Search for the cell housing the specified text and yield its (x, y) center coordinate. 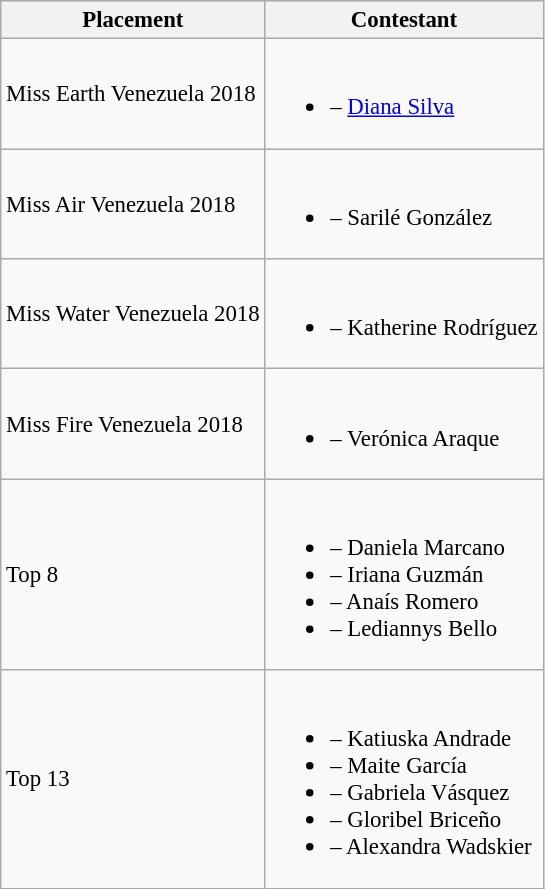
Miss Earth Venezuela 2018 (133, 94)
– Daniela Marcano – Iriana Guzmán – Anaís Romero – Lediannys Bello (404, 574)
– Sarilé González (404, 204)
Placement (133, 20)
– Katiuska Andrade – Maite García – Gabriela Vásquez – Gloribel Briceño – Alexandra Wadskier (404, 779)
Miss Air Venezuela 2018 (133, 204)
Top 8 (133, 574)
– Verónica Araque (404, 424)
Miss Water Venezuela 2018 (133, 314)
Top 13 (133, 779)
– Diana Silva (404, 94)
Contestant (404, 20)
– Katherine Rodríguez (404, 314)
Miss Fire Venezuela 2018 (133, 424)
